Capture the cell that displays the provided text and extract its [x, y] central coordinate. 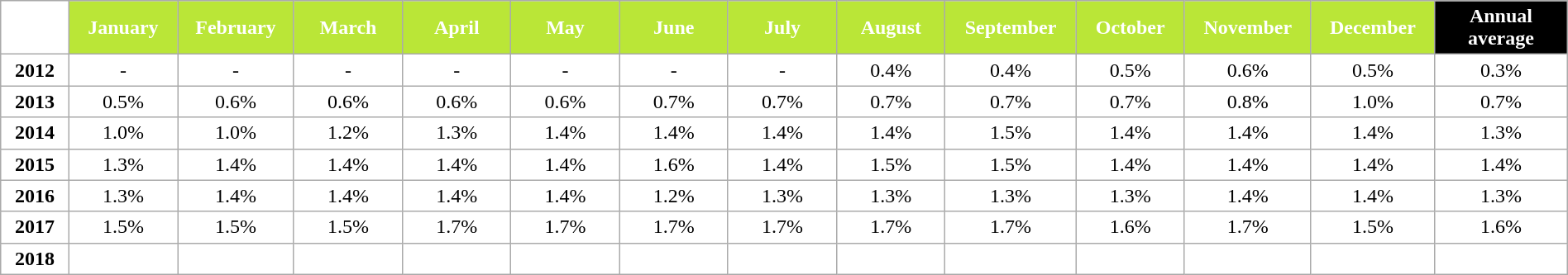
October [1130, 28]
0.3% [1502, 70]
0.8% [1247, 102]
2015 [35, 164]
2018 [35, 258]
June [673, 28]
August [892, 28]
Annual average [1502, 28]
November [1247, 28]
April [457, 28]
September [1011, 28]
2014 [35, 133]
May [566, 28]
March [347, 28]
December [1373, 28]
July [782, 28]
2016 [35, 196]
2013 [35, 102]
2012 [35, 70]
2017 [35, 227]
January [122, 28]
February [237, 28]
